Scan for the cell matching the given text and deliver its (x, y) coordinate at center. 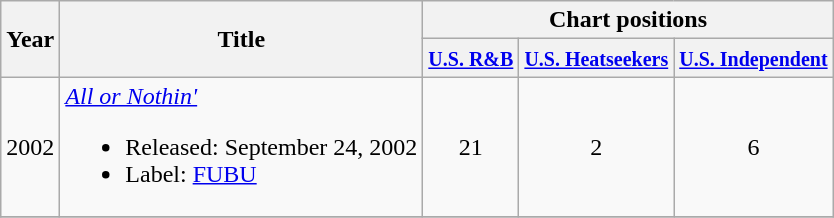
Title (242, 39)
21 (471, 147)
6 (754, 147)
U.S. Heatseekers (596, 58)
All or Nothin'Released: September 24, 2002Label: FUBU (242, 147)
U.S. R&B (471, 58)
2002 (30, 147)
U.S. Independent (754, 58)
Chart positions (628, 20)
Year (30, 39)
2 (596, 147)
